Capture the cell that displays the provided text and extract its (x, y) central coordinate. 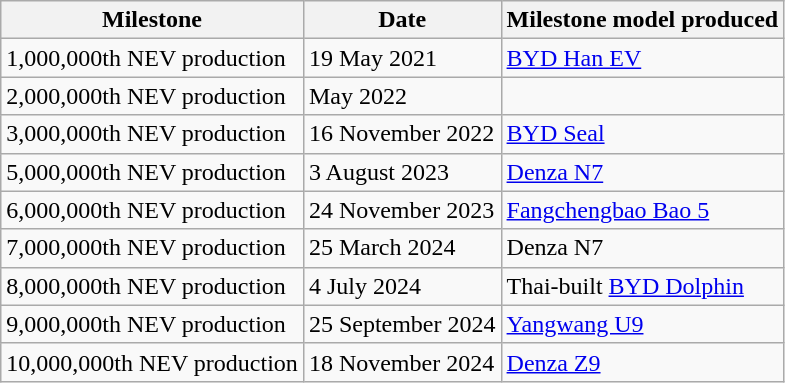
Yangwang U9 (642, 324)
4 July 2024 (402, 286)
6,000,000th NEV production (152, 210)
BYD Seal (642, 134)
25 September 2024 (402, 324)
19 May 2021 (402, 58)
Milestone model produced (642, 20)
Milestone (152, 20)
24 November 2023 (402, 210)
3 August 2023 (402, 172)
25 March 2024 (402, 248)
9,000,000th NEV production (152, 324)
Fangchengbao Bao 5 (642, 210)
Thai-built BYD Dolphin (642, 286)
10,000,000th NEV production (152, 362)
18 November 2024 (402, 362)
BYD Han EV (642, 58)
2,000,000th NEV production (152, 96)
7,000,000th NEV production (152, 248)
1,000,000th NEV production (152, 58)
5,000,000th NEV production (152, 172)
3,000,000th NEV production (152, 134)
Date (402, 20)
8,000,000th NEV production (152, 286)
16 November 2022 (402, 134)
Denza Z9 (642, 362)
May 2022 (402, 96)
